Determine the (x, y) coordinate at the center of the cell enclosing the given text.  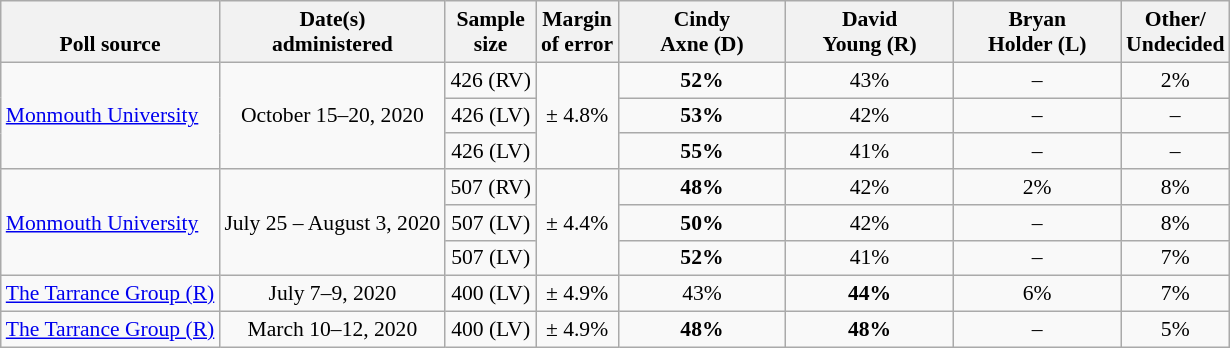
DavidYoung (R) (870, 32)
March 10–12, 2020 (332, 330)
55% (702, 152)
507 (RV) (490, 187)
July 7–9, 2020 (332, 294)
Poll source (110, 32)
5% (1175, 330)
53% (702, 116)
± 4.4% (577, 222)
Marginof error (577, 32)
BryanHolder (L) (1037, 32)
July 25 – August 3, 2020 (332, 222)
CindyAxne (D) (702, 32)
± 4.8% (577, 116)
October 15–20, 2020 (332, 116)
44% (870, 294)
50% (702, 223)
6% (1037, 294)
Date(s)administered (332, 32)
Other/Undecided (1175, 32)
426 (RV) (490, 80)
Samplesize (490, 32)
